Pinpoint the cell where the given text exists, returning its [X, Y] midpoint coordinate. 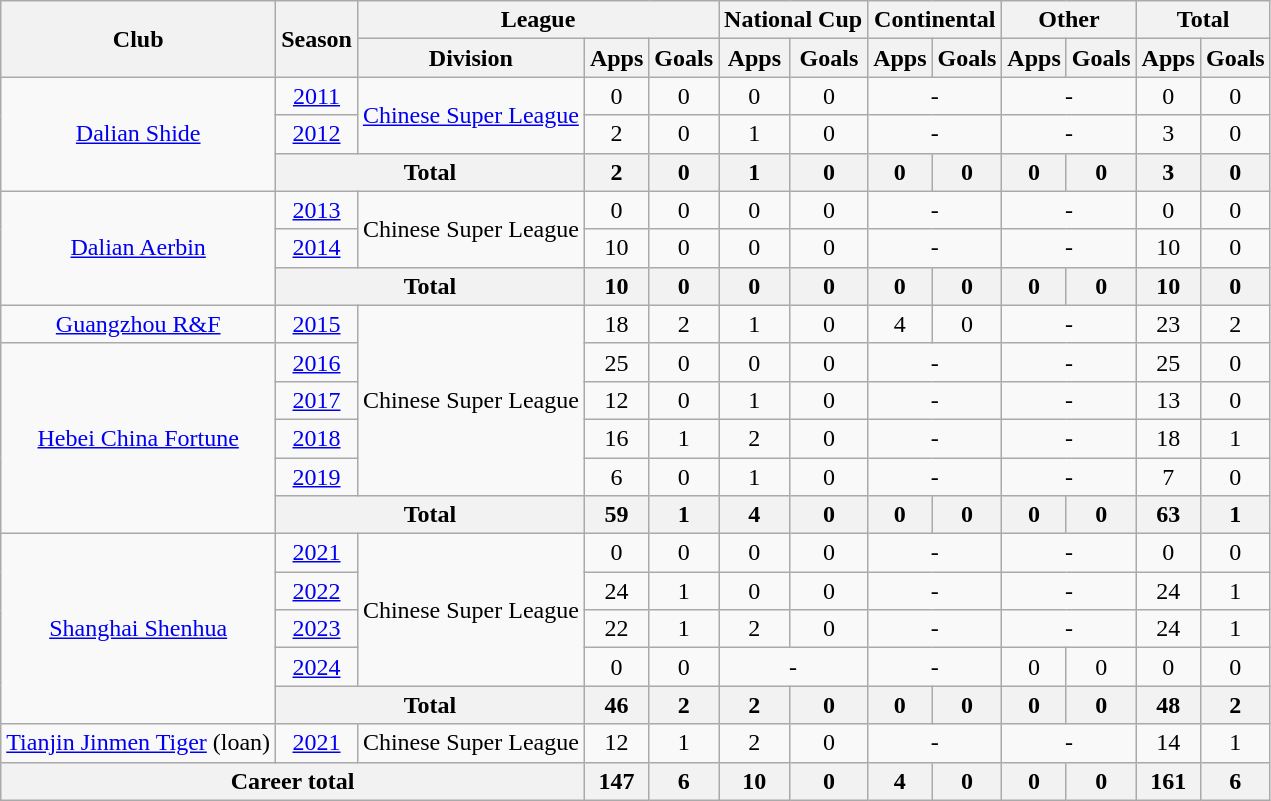
2017 [317, 400]
48 [1168, 705]
League [538, 20]
161 [1168, 781]
2024 [317, 667]
Guangzhou R&F [138, 324]
Shanghai Shenhua [138, 629]
2019 [317, 477]
Season [317, 39]
Hebei China Fortune [138, 438]
2023 [317, 629]
22 [616, 629]
Dalian Aerbin [138, 248]
2013 [317, 210]
63 [1168, 515]
Tianjin Jinmen Tiger (loan) [138, 743]
7 [1168, 477]
2022 [317, 591]
14 [1168, 743]
2018 [317, 438]
Other [1069, 20]
16 [616, 438]
46 [616, 705]
Club [138, 39]
National Cup [794, 20]
2016 [317, 362]
23 [1168, 324]
13 [1168, 400]
59 [616, 515]
2011 [317, 96]
2014 [317, 248]
Dalian Shide [138, 134]
Division [470, 58]
Continental [935, 20]
2015 [317, 324]
147 [616, 781]
2012 [317, 134]
Career total [293, 781]
